Locate the cell with the specified text and output its (x, y) center coordinate. 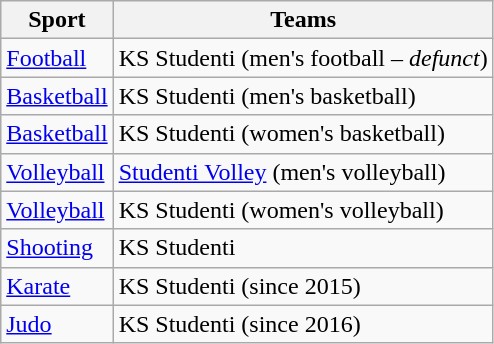
KS Studenti (since 2015) (303, 286)
KS Studenti (men's football – defunct) (303, 58)
KS Studenti (men's basketball) (303, 96)
Karate (57, 286)
Studenti Volley (men's volleyball) (303, 172)
KS Studenti (women's volleyball) (303, 210)
Sport (57, 20)
KS Studenti (women's basketball) (303, 134)
Teams (303, 20)
Football (57, 58)
KS Studenti (since 2016) (303, 324)
KS Studenti (303, 248)
Judo (57, 324)
Shooting (57, 248)
